Detect which cell encompasses the target text, then output its [X, Y] center coordinate. 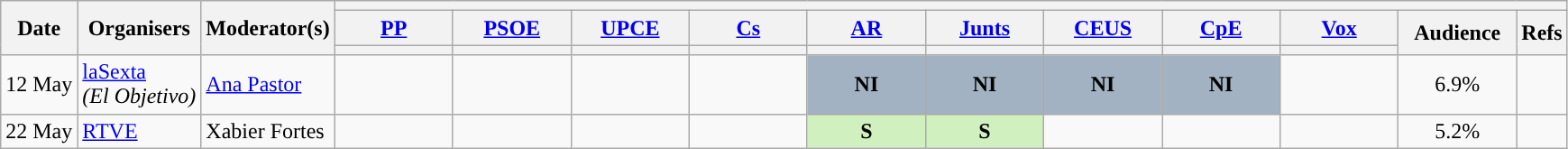
Vox [1340, 28]
Date [40, 28]
PP [393, 28]
UPCE [629, 28]
Moderator(s) [268, 28]
Xabier Fortes [268, 131]
CpE [1221, 28]
Audience [1457, 33]
AR [866, 28]
CEUS [1104, 28]
5.2% [1457, 131]
Cs [748, 28]
laSexta(El Objetivo) [139, 85]
22 May [40, 131]
6.9% [1457, 85]
Ana Pastor [268, 85]
Refs [1542, 33]
12 May [40, 85]
Organisers [139, 28]
Junts [985, 28]
RTVE [139, 131]
PSOE [512, 28]
